Scan for the cell matching the given text and deliver its [X, Y] coordinate at center. 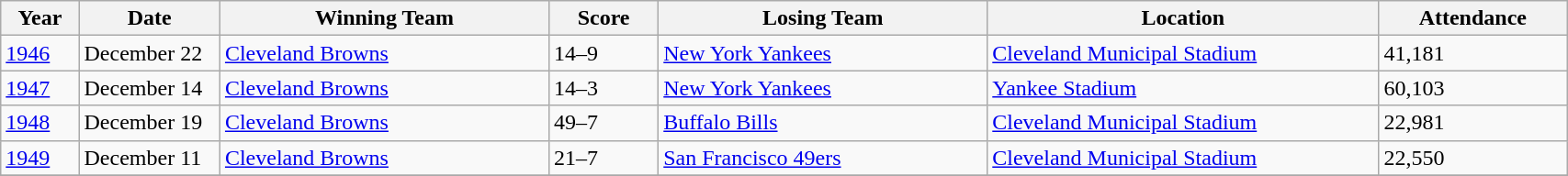
Score [603, 18]
Winning Team [384, 18]
49–7 [603, 123]
Losing Team [823, 18]
December 11 [149, 158]
Year [40, 18]
Location [1183, 18]
December 22 [149, 53]
14–3 [603, 88]
22,981 [1473, 123]
Buffalo Bills [823, 123]
December 19 [149, 123]
22,550 [1473, 158]
December 14 [149, 88]
San Francisco 49ers [823, 158]
Attendance [1473, 18]
Yankee Stadium [1183, 88]
60,103 [1473, 88]
1949 [40, 158]
Date [149, 18]
1947 [40, 88]
21–7 [603, 158]
41,181 [1473, 53]
1946 [40, 53]
1948 [40, 123]
14–9 [603, 53]
